Locate the cell with the specified text and output its (x, y) center coordinate. 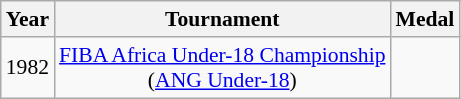
Year (28, 19)
FIBA Africa Under-18 Championship (ANG Under-18) (222, 68)
1982 (28, 68)
Tournament (222, 19)
Medal (424, 19)
